Capture the cell that displays the provided text and extract its [X, Y] central coordinate. 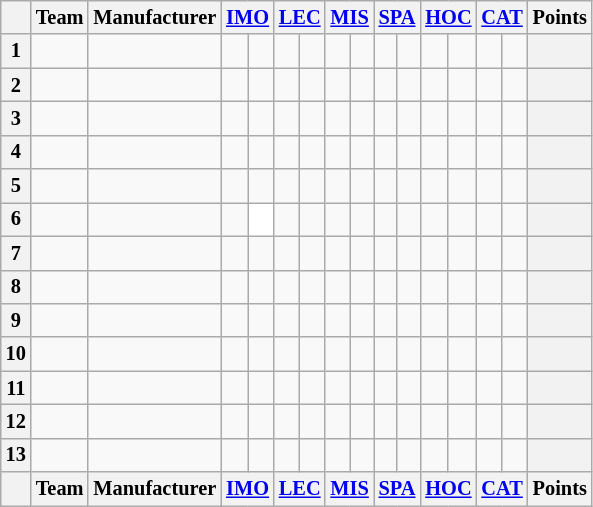
7 [16, 253]
1 [16, 51]
12 [16, 421]
11 [16, 388]
3 [16, 118]
6 [16, 219]
2 [16, 85]
8 [16, 287]
4 [16, 152]
10 [16, 354]
5 [16, 186]
9 [16, 320]
13 [16, 455]
